Pinpoint the cell where the given text exists, returning its (x, y) midpoint coordinate. 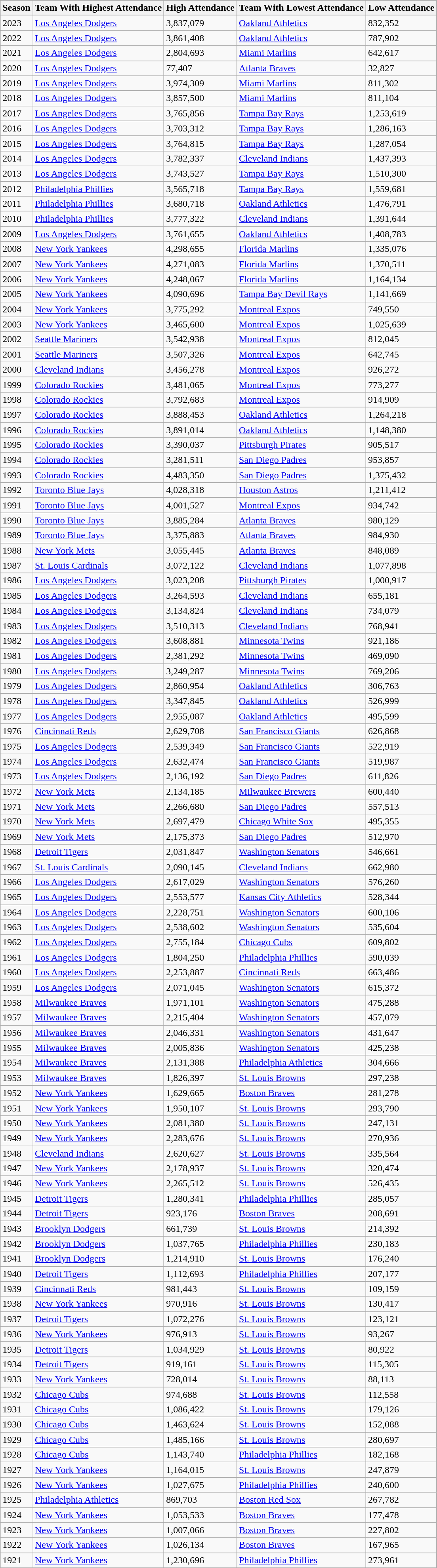
976,913 (200, 1334)
112,558 (401, 1394)
1928 (17, 1455)
2022 (17, 38)
3,264,593 (200, 596)
1978 (17, 701)
4,298,655 (200, 249)
3,055,445 (200, 550)
600,106 (401, 912)
109,159 (401, 1289)
1924 (17, 1515)
905,517 (401, 445)
304,666 (401, 1063)
1,335,076 (401, 249)
2005 (17, 294)
626,868 (401, 731)
1,629,665 (200, 1093)
1,143,740 (200, 1455)
3,765,856 (200, 113)
1948 (17, 1153)
1961 (17, 957)
3,885,284 (200, 520)
2011 (17, 204)
2008 (17, 249)
1994 (17, 460)
734,079 (401, 611)
3,510,313 (200, 626)
2015 (17, 143)
1,370,511 (401, 264)
1959 (17, 988)
661,739 (200, 1229)
2003 (17, 324)
768,941 (401, 626)
3,565,718 (200, 189)
320,474 (401, 1168)
848,089 (401, 550)
3,465,600 (200, 324)
2,697,479 (200, 822)
1,037,765 (200, 1244)
811,302 (401, 83)
1,141,669 (401, 294)
1923 (17, 1530)
1972 (17, 792)
1990 (17, 520)
2017 (17, 113)
1,072,276 (200, 1319)
2,283,676 (200, 1138)
3,375,883 (200, 535)
832,352 (401, 23)
3,861,408 (200, 38)
1960 (17, 972)
2016 (17, 128)
1,950,107 (200, 1108)
469,090 (401, 656)
1,230,696 (200, 1560)
1962 (17, 942)
981,443 (200, 1289)
Tampa Bay Devil Rays (302, 294)
2001 (17, 354)
1957 (17, 1018)
2,253,887 (200, 972)
285,057 (401, 1199)
1999 (17, 384)
3,891,014 (200, 430)
1,026,134 (200, 1545)
1940 (17, 1274)
293,790 (401, 1108)
1,112,693 (200, 1274)
1950 (17, 1123)
2,755,184 (200, 942)
642,745 (401, 354)
934,742 (401, 505)
2,381,292 (200, 656)
1986 (17, 580)
3,347,845 (200, 701)
3,743,527 (200, 173)
High Attendance (200, 8)
1947 (17, 1168)
3,072,122 (200, 565)
974,688 (200, 1394)
2,046,331 (200, 1033)
1925 (17, 1500)
Houston Astros (302, 490)
923,176 (200, 1214)
1945 (17, 1199)
1,510,300 (401, 173)
182,168 (401, 1455)
609,802 (401, 942)
1970 (17, 822)
3,456,278 (200, 369)
3,390,037 (200, 445)
1936 (17, 1334)
2,620,627 (200, 1153)
1,164,134 (401, 279)
1938 (17, 1304)
2006 (17, 279)
1997 (17, 415)
297,238 (401, 1078)
1966 (17, 882)
1,287,054 (401, 143)
926,272 (401, 369)
2,136,192 (200, 776)
984,930 (401, 535)
1989 (17, 535)
4,090,696 (200, 294)
1922 (17, 1545)
2,632,474 (200, 761)
1,804,250 (200, 957)
1,485,166 (200, 1440)
267,782 (401, 1500)
335,564 (401, 1153)
2,629,708 (200, 731)
Boston Red Sox (302, 1500)
176,240 (401, 1259)
662,980 (401, 867)
1,408,783 (401, 234)
1926 (17, 1485)
1981 (17, 656)
2019 (17, 83)
3,782,337 (200, 158)
1987 (17, 565)
4,028,318 (200, 490)
1,007,066 (200, 1530)
306,763 (401, 686)
1998 (17, 400)
1952 (17, 1093)
247,879 (401, 1470)
457,079 (401, 1018)
1,280,341 (200, 1199)
230,183 (401, 1244)
281,278 (401, 1093)
495,599 (401, 716)
2,553,577 (200, 897)
2013 (17, 173)
495,355 (401, 822)
1927 (17, 1470)
1969 (17, 837)
914,909 (401, 400)
77,407 (200, 68)
207,177 (401, 1274)
1976 (17, 731)
1968 (17, 852)
1985 (17, 596)
2,215,404 (200, 1018)
1,077,898 (401, 565)
526,435 (401, 1184)
2004 (17, 309)
1,086,422 (200, 1410)
1965 (17, 897)
1,211,412 (401, 490)
2,134,185 (200, 792)
2023 (17, 23)
3,764,815 (200, 143)
3,888,453 (200, 415)
1949 (17, 1138)
535,604 (401, 927)
2012 (17, 189)
1934 (17, 1364)
576,260 (401, 882)
1995 (17, 445)
1980 (17, 671)
Chicago White Sox (302, 822)
1951 (17, 1108)
1,034,929 (200, 1349)
600,440 (401, 792)
4,248,067 (200, 279)
Kansas City Athletics (302, 897)
1941 (17, 1259)
Milwaukee Brewers (302, 792)
2,804,693 (200, 53)
3,761,655 (200, 234)
1944 (17, 1214)
970,916 (200, 1304)
270,936 (401, 1138)
1963 (17, 927)
3,837,079 (200, 23)
1964 (17, 912)
2,538,602 (200, 927)
1,253,619 (401, 113)
Low Attendance (401, 8)
3,249,287 (200, 671)
179,126 (401, 1410)
728,014 (200, 1379)
812,045 (401, 339)
522,919 (401, 746)
3,680,718 (200, 204)
546,661 (401, 852)
2,081,380 (200, 1123)
2018 (17, 98)
2010 (17, 219)
1,286,163 (401, 128)
4,483,350 (200, 475)
1982 (17, 641)
115,305 (401, 1364)
3,775,292 (200, 309)
1939 (17, 1289)
1,027,675 (200, 1485)
2007 (17, 264)
1979 (17, 686)
32,827 (401, 68)
247,131 (401, 1123)
1,214,910 (200, 1259)
1,375,432 (401, 475)
177,478 (401, 1515)
2009 (17, 234)
123,121 (401, 1319)
3,703,312 (200, 128)
642,617 (401, 53)
3,281,511 (200, 460)
431,647 (401, 1033)
615,372 (401, 988)
1935 (17, 1349)
1,463,624 (200, 1425)
787,902 (401, 38)
811,104 (401, 98)
557,513 (401, 807)
3,134,824 (200, 611)
1975 (17, 746)
1933 (17, 1379)
1991 (17, 505)
2,617,029 (200, 882)
Team With Lowest Attendance (302, 8)
1,391,644 (401, 219)
2,265,512 (200, 1184)
1,025,639 (401, 324)
1929 (17, 1440)
425,238 (401, 1048)
130,417 (401, 1304)
2,228,751 (200, 912)
227,802 (401, 1530)
1937 (17, 1319)
2,175,373 (200, 837)
980,129 (401, 520)
1958 (17, 1003)
769,206 (401, 671)
208,691 (401, 1214)
590,039 (401, 957)
1977 (17, 716)
214,392 (401, 1229)
749,550 (401, 309)
Season (17, 8)
3,974,309 (200, 83)
1971 (17, 807)
1921 (17, 1560)
1,559,681 (401, 189)
1932 (17, 1394)
240,600 (401, 1485)
655,181 (401, 596)
3,481,065 (200, 384)
2,090,145 (200, 867)
519,987 (401, 761)
2020 (17, 68)
1,826,397 (200, 1078)
2,131,388 (200, 1063)
2,266,680 (200, 807)
2,178,937 (200, 1168)
1,148,380 (401, 430)
1967 (17, 867)
611,826 (401, 776)
919,161 (200, 1364)
1942 (17, 1244)
2,071,045 (200, 988)
512,970 (401, 837)
1943 (17, 1229)
1988 (17, 550)
80,922 (401, 1349)
1931 (17, 1410)
773,277 (401, 384)
3,777,322 (200, 219)
4,271,083 (200, 264)
869,703 (200, 1500)
1956 (17, 1033)
3,608,881 (200, 641)
2000 (17, 369)
2014 (17, 158)
2,031,847 (200, 852)
1993 (17, 475)
273,961 (401, 1560)
1,053,533 (200, 1515)
2002 (17, 339)
1930 (17, 1425)
88,113 (401, 1379)
921,186 (401, 641)
2,860,954 (200, 686)
167,965 (401, 1545)
2,955,087 (200, 716)
1,000,917 (401, 580)
1953 (17, 1078)
1973 (17, 776)
1996 (17, 430)
1992 (17, 490)
528,344 (401, 897)
1974 (17, 761)
1,164,015 (200, 1470)
3,507,326 (200, 354)
3,023,208 (200, 580)
1954 (17, 1063)
1984 (17, 611)
1,437,393 (401, 158)
3,857,500 (200, 98)
1,264,218 (401, 415)
2,539,349 (200, 746)
3,542,938 (200, 339)
93,267 (401, 1334)
2021 (17, 53)
663,486 (401, 972)
4,001,527 (200, 505)
1,971,101 (200, 1003)
Team With Highest Attendance (98, 8)
1946 (17, 1184)
2,005,836 (200, 1048)
526,999 (401, 701)
1,476,791 (401, 204)
475,288 (401, 1003)
953,857 (401, 460)
152,088 (401, 1425)
3,792,683 (200, 400)
1983 (17, 626)
280,697 (401, 1440)
1955 (17, 1048)
